Find where the given text appears and provide that cell's center as (X, Y) coordinate. 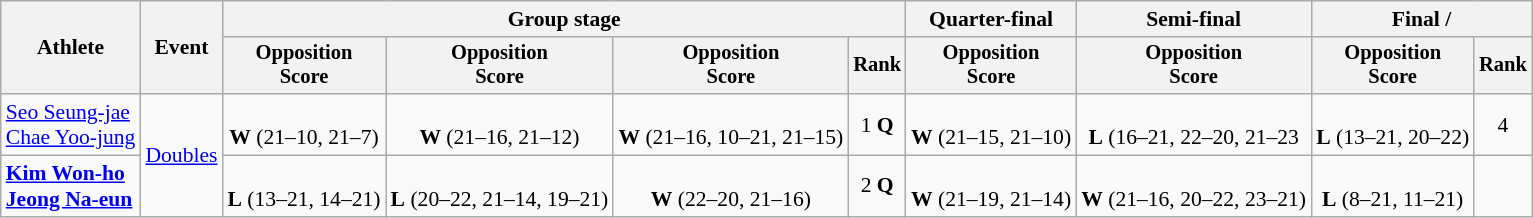
L (8–21, 11–21) (1392, 186)
Athlete (71, 48)
L (13–21, 14–21) (304, 186)
L (16–21, 22–20, 21–23 (1194, 124)
4 (1503, 124)
W (21–19, 21–14) (991, 186)
1 Q (877, 124)
Doubles (181, 155)
L (13–21, 20–22) (1392, 124)
Kim Won-hoJeong Na-eun (71, 186)
W (21–16, 10–21, 21–15) (730, 124)
Semi-final (1194, 19)
W (21–16, 20–22, 23–21) (1194, 186)
W (21–15, 21–10) (991, 124)
W (21–16, 21–12) (500, 124)
Seo Seung-jaeChae Yoo-jung (71, 124)
L (20–22, 21–14, 19–21) (500, 186)
Final / (1422, 19)
Quarter-final (991, 19)
Group stage (564, 19)
W (21–10, 21–7) (304, 124)
2 Q (877, 186)
W (22–20, 21–16) (730, 186)
Event (181, 48)
